Search for the cell housing the specified text and yield its [x, y] center coordinate. 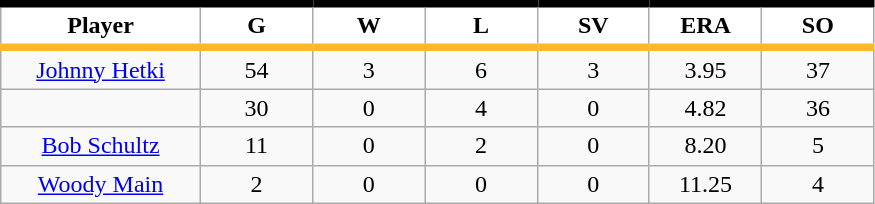
Johnny Hetki [101, 68]
L [481, 26]
W [369, 26]
37 [818, 68]
54 [256, 68]
5 [818, 146]
36 [818, 108]
ERA [705, 26]
SO [818, 26]
SV [593, 26]
11.25 [705, 184]
8.20 [705, 146]
3.95 [705, 68]
6 [481, 68]
4.82 [705, 108]
G [256, 26]
Woody Main [101, 184]
11 [256, 146]
Player [101, 26]
30 [256, 108]
Bob Schultz [101, 146]
